Detect which cell encompasses the target text, then output its (X, Y) center coordinate. 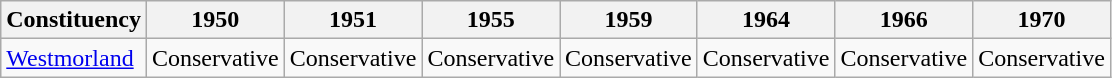
Constituency (74, 20)
1950 (215, 20)
1959 (629, 20)
1951 (353, 20)
1955 (491, 20)
1970 (1042, 20)
1966 (904, 20)
1964 (766, 20)
Westmorland (74, 58)
